Search for the cell housing the specified text and yield its [X, Y] center coordinate. 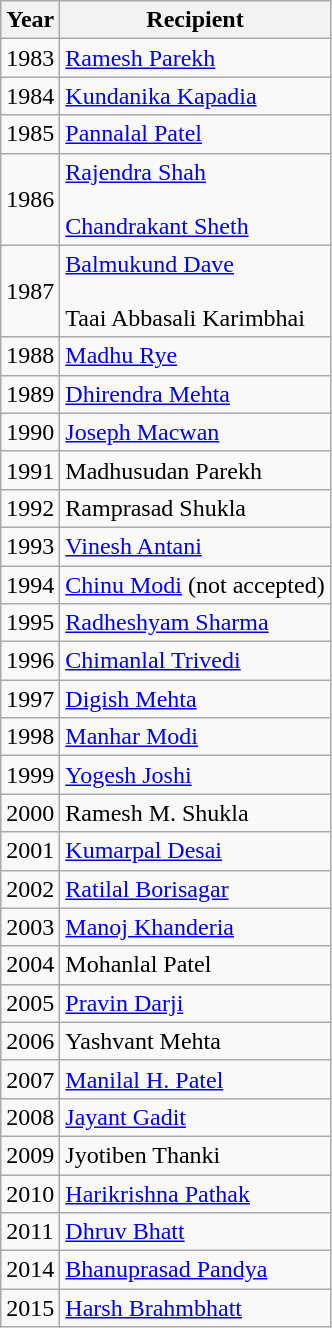
1997 [30, 699]
2004 [30, 965]
Digish Mehta [195, 699]
1992 [30, 508]
2014 [30, 1270]
Chinu Modi (not accepted) [195, 585]
2006 [30, 1041]
2005 [30, 1003]
2001 [30, 851]
2009 [30, 1155]
Madhusudan Parekh [195, 470]
Ramesh Parekh [195, 58]
1994 [30, 585]
Yogesh Joshi [195, 775]
Jayant Gadit [195, 1117]
Kundanika Kapadia [195, 96]
Kumarpal Desai [195, 851]
Pravin Darji [195, 1003]
1986 [30, 199]
Dhruv Bhatt [195, 1232]
2000 [30, 813]
1989 [30, 394]
Bhanuprasad Pandya [195, 1270]
Harikrishna Pathak [195, 1193]
Manoj Khanderia [195, 927]
Radheshyam Sharma [195, 623]
1990 [30, 432]
Vinesh Antani [195, 546]
1987 [30, 291]
1985 [30, 134]
Recipient [195, 20]
Year [30, 20]
Mohanlal Patel [195, 965]
2011 [30, 1232]
Ramprasad Shukla [195, 508]
Yashvant Mehta [195, 1041]
1983 [30, 58]
Chimanlal Trivedi [195, 661]
1996 [30, 661]
1995 [30, 623]
Dhirendra Mehta [195, 394]
1993 [30, 546]
1999 [30, 775]
Joseph Macwan [195, 432]
1988 [30, 356]
2010 [30, 1193]
Pannalal Patel [195, 134]
2002 [30, 889]
2015 [30, 1308]
Madhu Rye [195, 356]
Manilal H. Patel [195, 1079]
1984 [30, 96]
2007 [30, 1079]
Ratilal Borisagar [195, 889]
2003 [30, 927]
Rajendra ShahChandrakant Sheth [195, 199]
Manhar Modi [195, 737]
1998 [30, 737]
1991 [30, 470]
Balmukund DaveTaai Abbasali Karimbhai [195, 291]
Ramesh M. Shukla [195, 813]
Jyotiben Thanki [195, 1155]
Harsh Brahmbhatt [195, 1308]
2008 [30, 1117]
